Detect which cell encompasses the target text, then output its (X, Y) center coordinate. 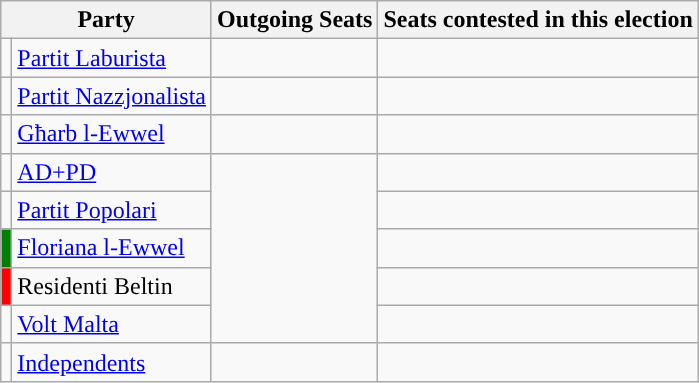
Partit Nazzjonalista (112, 96)
Floriana l-Ewwel (112, 248)
Seats contested in this election (538, 20)
Outgoing Seats (294, 20)
Partit Popolari (112, 210)
Party (106, 20)
Independents (112, 362)
Partit Laburista (112, 58)
Għarb l-Ewwel (112, 134)
Residenti Beltin (112, 286)
AD+PD (112, 172)
Volt Malta (112, 324)
